Detect which cell encompasses the target text, then output its (X, Y) center coordinate. 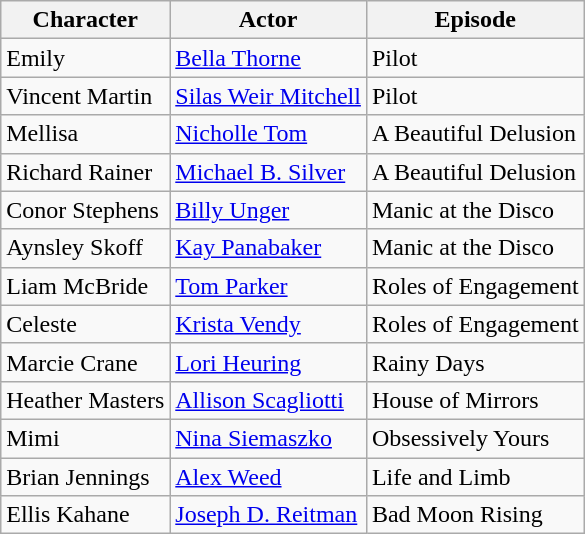
Life and Limb (475, 477)
Actor (268, 20)
Heather Masters (86, 400)
Joseph D. Reitman (268, 515)
Alex Weed (268, 477)
Lori Heuring (268, 362)
Emily (86, 58)
Rainy Days (475, 362)
Nina Siemaszko (268, 438)
Michael B. Silver (268, 172)
Celeste (86, 324)
Mimi (86, 438)
Mellisa (86, 134)
Ellis Kahane (86, 515)
House of Mirrors (475, 400)
Allison Scagliotti (268, 400)
Aynsley Skoff (86, 248)
Character (86, 20)
Brian Jennings (86, 477)
Richard Rainer (86, 172)
Silas Weir Mitchell (268, 96)
Tom Parker (268, 286)
Bad Moon Rising (475, 515)
Liam McBride (86, 286)
Billy Unger (268, 210)
Obsessively Yours (475, 438)
Bella Thorne (268, 58)
Vincent Martin (86, 96)
Conor Stephens (86, 210)
Marcie Crane (86, 362)
Nicholle Tom (268, 134)
Krista Vendy (268, 324)
Episode (475, 20)
Kay Panabaker (268, 248)
